Detect which cell encompasses the target text, then output its [X, Y] center coordinate. 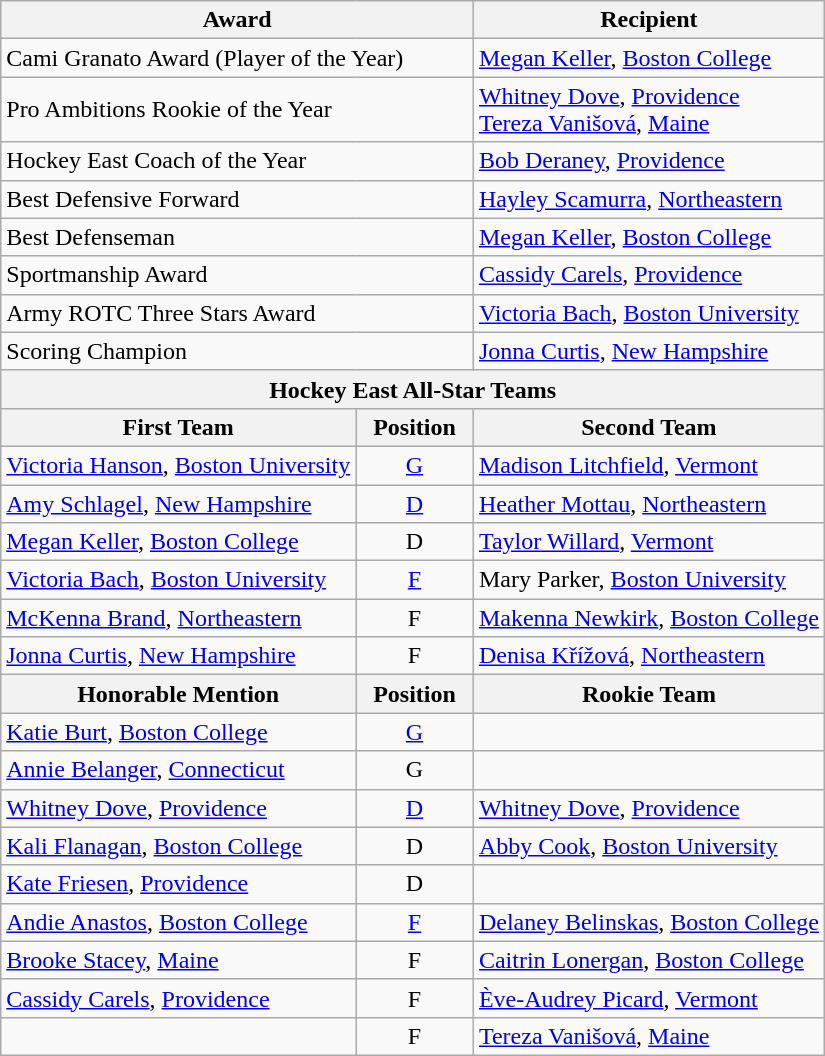
Kate Friesen, Providence [178, 884]
Abby Cook, Boston University [648, 846]
Bob Deraney, Providence [648, 161]
First Team [178, 427]
Whitney Dove, ProvidenceTereza Vanišová, Maine [648, 110]
Hayley Scamurra, Northeastern [648, 199]
Katie Burt, Boston College [178, 732]
Heather Mottau, Northeastern [648, 503]
Honorable Mention [178, 694]
Taylor Willard, Vermont [648, 542]
Mary Parker, Boston University [648, 580]
Rookie Team [648, 694]
Tereza Vanišová, Maine [648, 1036]
Best Defensive Forward [238, 199]
Pro Ambitions Rookie of the Year [238, 110]
Brooke Stacey, Maine [178, 960]
Scoring Champion [238, 351]
Hockey East Coach of the Year [238, 161]
Sportmanship Award [238, 275]
Second Team [648, 427]
Army ROTC Three Stars Award [238, 313]
Delaney Belinskas, Boston College [648, 922]
Ève-Audrey Picard, Vermont [648, 998]
McKenna Brand, Northeastern [178, 618]
Madison Litchfield, Vermont [648, 465]
Hockey East All-Star Teams [413, 389]
Caitrin Lonergan, Boston College [648, 960]
Denisa Křížová, Northeastern [648, 656]
Recipient [648, 20]
Andie Anastos, Boston College [178, 922]
Makenna Newkirk, Boston College [648, 618]
Victoria Hanson, Boston University [178, 465]
Best Defenseman [238, 237]
Award [238, 20]
Cami Granato Award (Player of the Year) [238, 58]
Amy Schlagel, New Hampshire [178, 503]
Annie Belanger, Connecticut [178, 770]
Kali Flanagan, Boston College [178, 846]
